Extract the [x, y] coordinate from the center of the cell holding the provided text.  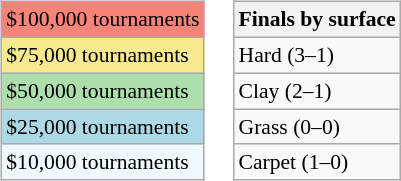
$100,000 tournaments [102, 20]
$10,000 tournaments [102, 162]
Carpet (1–0) [318, 162]
$50,000 tournaments [102, 91]
$75,000 tournaments [102, 55]
$25,000 tournaments [102, 127]
Grass (0–0) [318, 127]
Finals by surface [318, 20]
Clay (2–1) [318, 91]
Hard (3–1) [318, 55]
